Scan for the cell matching the given text and deliver its [x, y] coordinate at center. 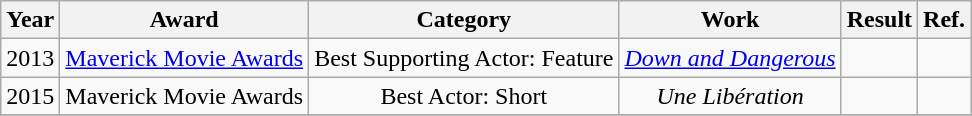
Category [464, 20]
Best Actor: Short [464, 96]
Year [30, 20]
Ref. [944, 20]
Award [184, 20]
Result [879, 20]
Best Supporting Actor: Feature [464, 58]
Down and Dangerous [730, 58]
2015 [30, 96]
2013 [30, 58]
Work [730, 20]
Une Libération [730, 96]
